Extract the [X, Y] coordinate from the center of the cell holding the provided text.  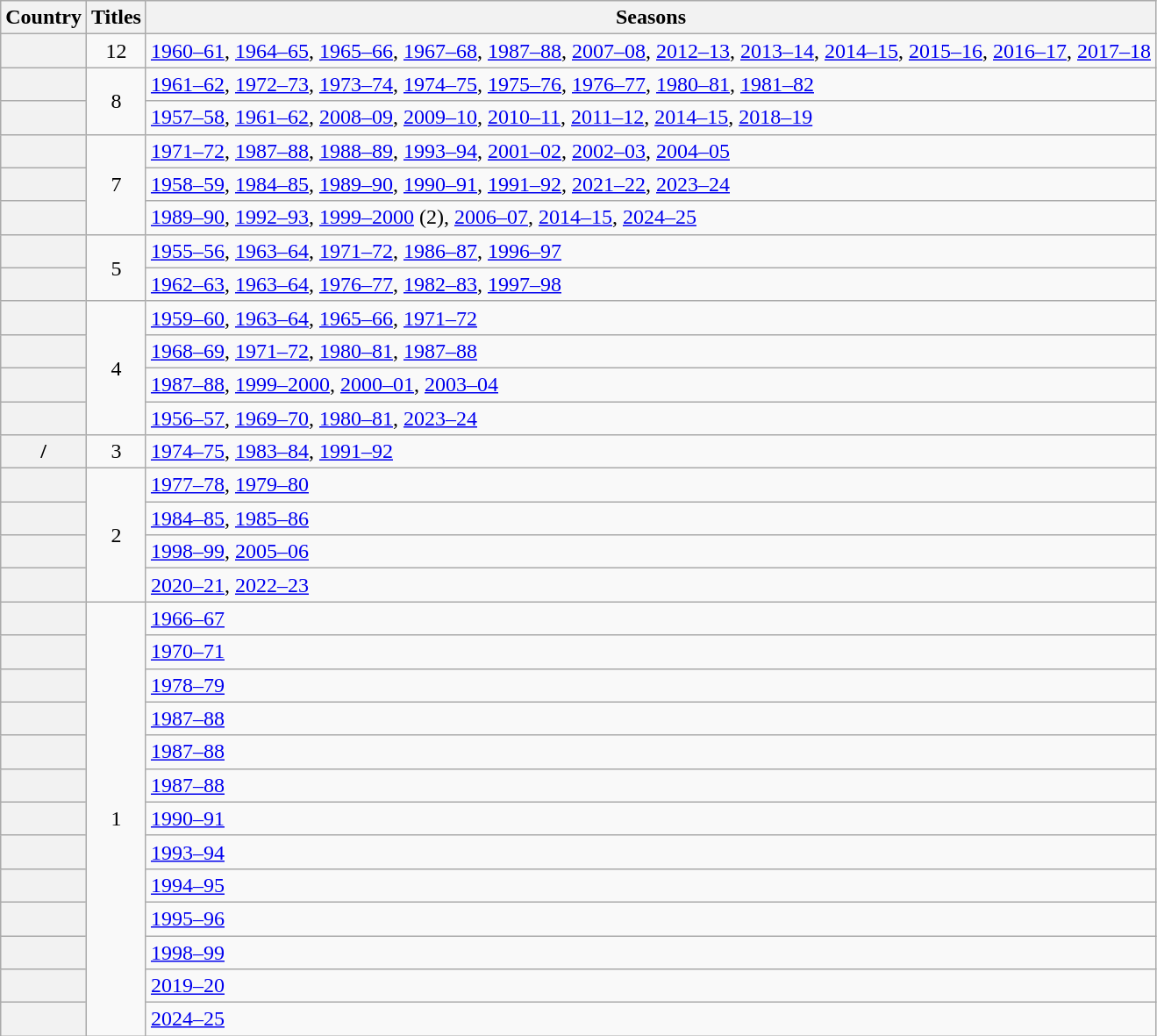
1995–96 [651, 918]
1 [116, 819]
Titles [116, 18]
1998–99, 2005–06 [651, 552]
1974–75, 1983–84, 1991–92 [651, 452]
5 [116, 268]
1959–60, 1963–64, 1965–66, 1971–72 [651, 318]
8 [116, 101]
Seasons [651, 18]
7 [116, 184]
1987–88, 1999–2000, 2000–01, 2003–04 [651, 384]
1961–62, 1972–73, 1973–74, 1974–75, 1975–76, 1976–77, 1980–81, 1981–82 [651, 84]
2020–21, 2022–23 [651, 585]
12 [116, 51]
1989–90, 1992–93, 1999–2000 (2), 2006–07, 2014–15, 2024–25 [651, 218]
1958–59, 1984–85, 1989–90, 1990–91, 1991–92, 2021–22, 2023–24 [651, 184]
1990–91 [651, 818]
1977–78, 1979–80 [651, 485]
1966–67 [651, 618]
1960–61, 1964–65, 1965–66, 1967–68, 1987–88, 2007–08, 2012–13, 2013–14, 2014–15, 2015–16, 2016–17, 2017–18 [651, 51]
1984–85, 1985–86 [651, 518]
1994–95 [651, 885]
2 [116, 535]
1978–79 [651, 685]
3 [116, 452]
1971–72, 1987–88, 1988–89, 1993–94, 2001–02, 2002–03, 2004–05 [651, 151]
1993–94 [651, 852]
4 [116, 368]
1968–69, 1971–72, 1980–81, 1987–88 [651, 351]
1957–58, 1961–62, 2008–09, 2009–10, 2010–11, 2011–12, 2014–15, 2018–19 [651, 118]
1998–99 [651, 952]
1956–57, 1969–70, 1980–81, 2023–24 [651, 418]
2019–20 [651, 986]
/ [44, 452]
1955–56, 1963–64, 1971–72, 1986–87, 1996–97 [651, 251]
Country [44, 18]
1962–63, 1963–64, 1976–77, 1982–83, 1997–98 [651, 284]
2024–25 [651, 1019]
1970–71 [651, 652]
